Capture the cell that displays the provided text and extract its [x, y] central coordinate. 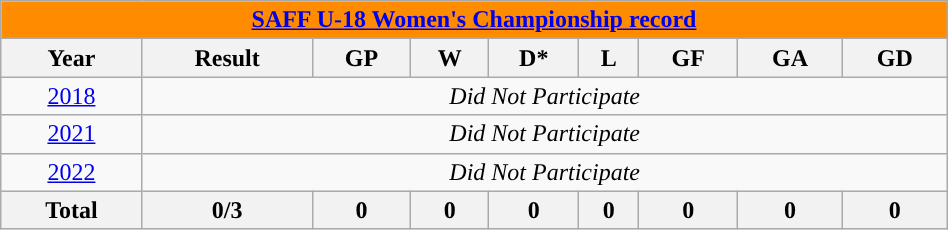
2022 [72, 172]
Total [72, 210]
GP [362, 58]
2018 [72, 96]
L [609, 58]
W [450, 58]
D* [534, 58]
SAFF U-18 Women's Championship record [474, 20]
2021 [72, 134]
GD [894, 58]
Year [72, 58]
0/3 [227, 210]
GA [790, 58]
Result [227, 58]
GF [688, 58]
